From the cell containing the given text, extract its center point as (X, Y) coordinate. 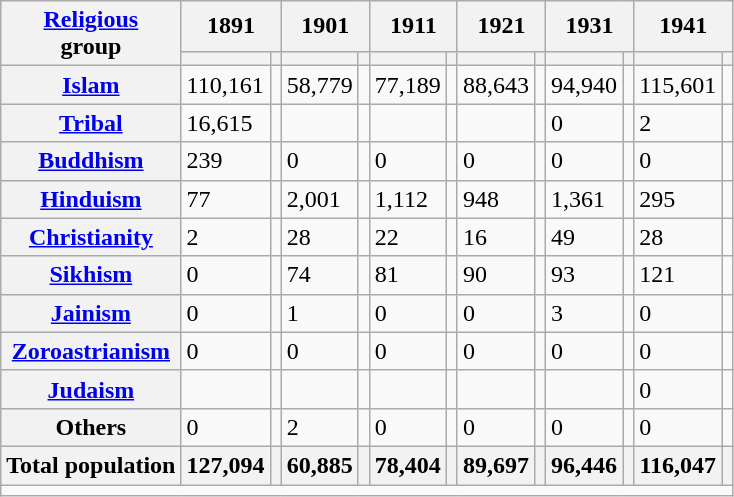
77,189 (408, 85)
1941 (684, 26)
Buddhism (91, 161)
Religiousgroup (91, 34)
1921 (501, 26)
948 (496, 199)
88,643 (496, 85)
Tribal (91, 123)
115,601 (678, 85)
1901 (325, 26)
49 (584, 237)
1911 (413, 26)
1 (320, 313)
78,404 (408, 465)
93 (584, 275)
1,112 (408, 199)
Others (91, 427)
1,361 (584, 199)
Hinduism (91, 199)
Sikhism (91, 275)
116,047 (678, 465)
Judaism (91, 389)
239 (226, 161)
16,615 (226, 123)
Total population (91, 465)
1931 (590, 26)
94,940 (584, 85)
74 (320, 275)
22 (408, 237)
127,094 (226, 465)
16 (496, 237)
Jainism (91, 313)
110,161 (226, 85)
2,001 (320, 199)
Christianity (91, 237)
81 (408, 275)
295 (678, 199)
90 (496, 275)
Zoroastrianism (91, 351)
96,446 (584, 465)
58,779 (320, 85)
89,697 (496, 465)
77 (226, 199)
1891 (231, 26)
Islam (91, 85)
121 (678, 275)
3 (584, 313)
60,885 (320, 465)
